Detect which cell encompasses the target text, then output its (X, Y) center coordinate. 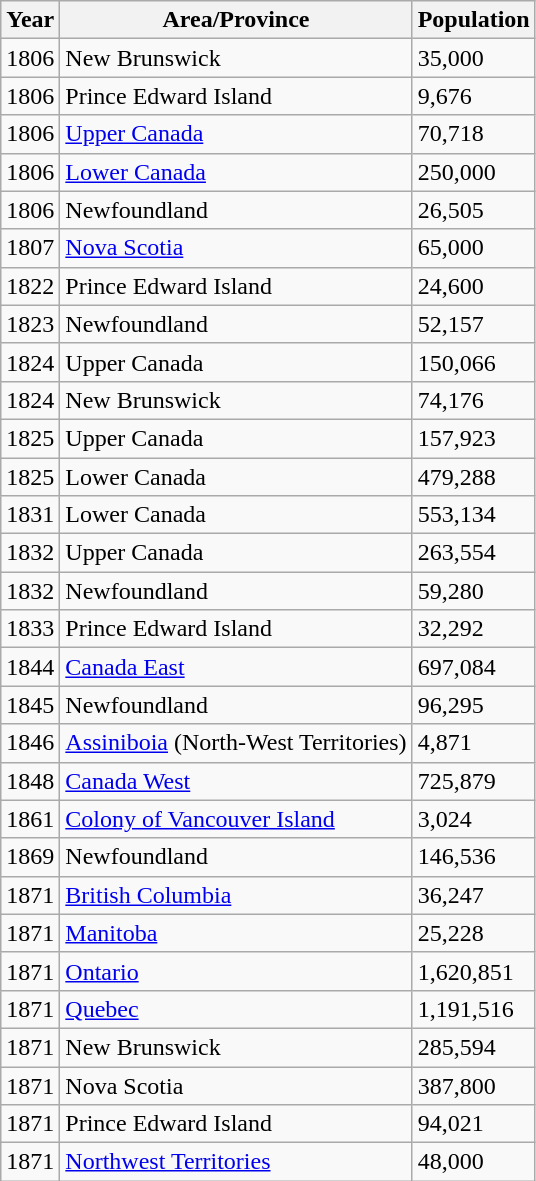
Assiniboia (North-West Territories) (236, 743)
Population (474, 20)
35,000 (474, 58)
74,176 (474, 400)
25,228 (474, 933)
157,923 (474, 438)
1,191,516 (474, 1009)
697,084 (474, 667)
48,000 (474, 1162)
32,292 (474, 629)
1869 (30, 857)
1845 (30, 705)
70,718 (474, 134)
Manitoba (236, 933)
British Columbia (236, 895)
479,288 (474, 477)
150,066 (474, 362)
26,505 (474, 210)
9,676 (474, 96)
Area/Province (236, 20)
285,594 (474, 1047)
59,280 (474, 591)
1848 (30, 781)
1833 (30, 629)
Canada East (236, 667)
Year (30, 20)
65,000 (474, 248)
94,021 (474, 1124)
Canada West (236, 781)
250,000 (474, 172)
725,879 (474, 781)
96,295 (474, 705)
146,536 (474, 857)
1861 (30, 819)
263,554 (474, 553)
3,024 (474, 819)
387,800 (474, 1085)
24,600 (474, 286)
4,871 (474, 743)
553,134 (474, 515)
1,620,851 (474, 971)
Quebec (236, 1009)
Colony of Vancouver Island (236, 819)
1846 (30, 743)
Ontario (236, 971)
1831 (30, 515)
52,157 (474, 324)
36,247 (474, 895)
1822 (30, 286)
1823 (30, 324)
1844 (30, 667)
1807 (30, 248)
Northwest Territories (236, 1162)
